Locate the cell with the specified text and output its [X, Y] center coordinate. 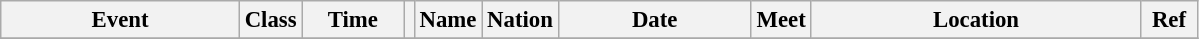
Event [120, 20]
Name [448, 20]
Meet [781, 20]
Ref [1169, 20]
Location [976, 20]
Nation [520, 20]
Class [270, 20]
Date [654, 20]
Time [353, 20]
